Detect which cell encompasses the target text, then output its (X, Y) center coordinate. 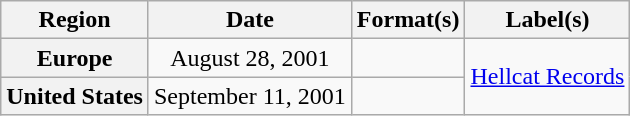
Hellcat Records (548, 77)
Format(s) (408, 20)
August 28, 2001 (250, 58)
United States (75, 96)
Label(s) (548, 20)
September 11, 2001 (250, 96)
Date (250, 20)
Europe (75, 58)
Region (75, 20)
